Extract the (x, y) coordinate from the center of the cell holding the provided text.  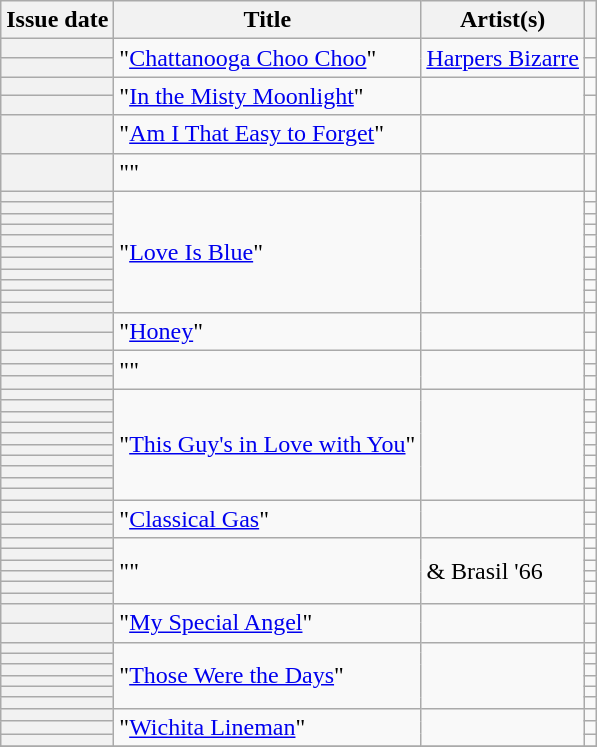
"Chattanooga Choo Choo" (268, 58)
Title (268, 20)
"Honey" (268, 332)
"This Guy's in Love with You" (268, 444)
"In the Misty Moonlight" (268, 96)
"Those Were the Days" (268, 675)
Issue date (58, 20)
"Wichita Lineman" (268, 727)
"My Special Angel" (268, 623)
Artist(s) (503, 20)
& Brasil '66 (503, 571)
"Am I That Easy to Forget" (268, 134)
"Love Is Blue" (268, 252)
Harpers Bizarre (503, 58)
"Classical Gas" (268, 519)
